Capture the cell that displays the provided text and extract its [x, y] central coordinate. 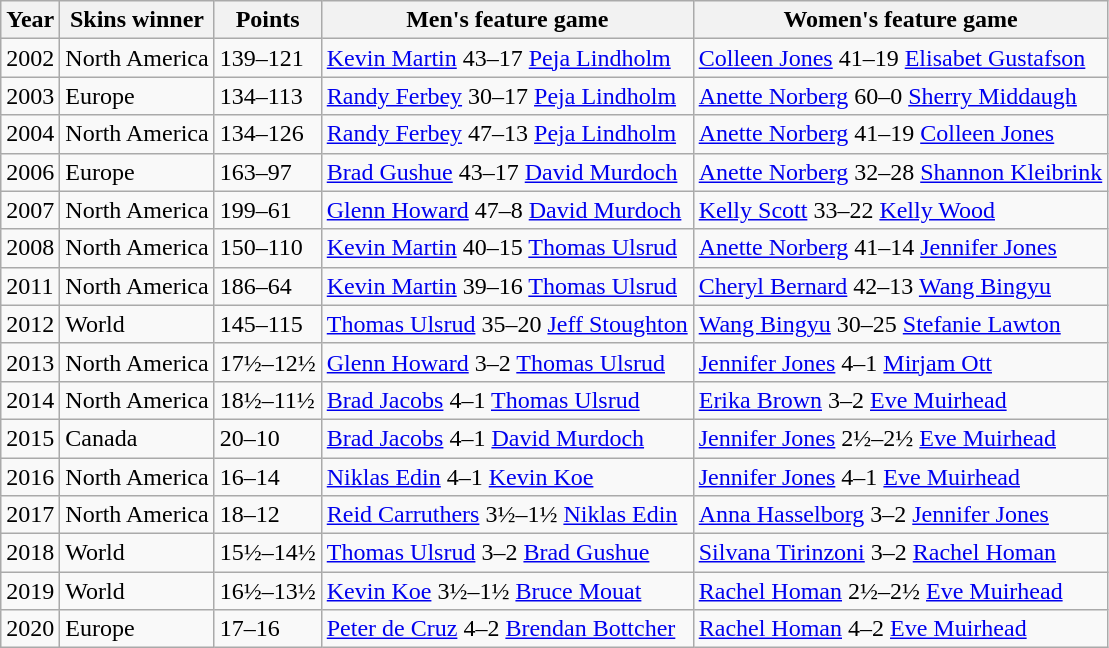
Wang Bingyu 30–25 Stefanie Lawton [900, 324]
Kevin Martin 39–16 Thomas Ulsrud [507, 286]
2019 [30, 591]
2006 [30, 172]
Points [268, 20]
Reid Carruthers 3½–1½ Niklas Edin [507, 515]
Rachel Homan 2½–2½ Eve Muirhead [900, 591]
16–14 [268, 477]
2020 [30, 629]
163–97 [268, 172]
134–126 [268, 134]
199–61 [268, 210]
Colleen Jones 41–19 Elisabet Gustafson [900, 58]
2002 [30, 58]
Rachel Homan 4–2 Eve Muirhead [900, 629]
2016 [30, 477]
Men's feature game [507, 20]
Kevin Martin 40–15 Thomas Ulsrud [507, 248]
Canada [137, 438]
2011 [30, 286]
2015 [30, 438]
Niklas Edin 4–1 Kevin Koe [507, 477]
Silvana Tirinzoni 3–2 Rachel Homan [900, 553]
Cheryl Bernard 42–13 Wang Bingyu [900, 286]
Anette Norberg 32–28 Shannon Kleibrink [900, 172]
Kevin Martin 43–17 Peja Lindholm [507, 58]
2007 [30, 210]
Jennifer Jones 4–1 Eve Muirhead [900, 477]
139–121 [268, 58]
Thomas Ulsrud 3–2 Brad Gushue [507, 553]
Thomas Ulsrud 35–20 Jeff Stoughton [507, 324]
Brad Jacobs 4–1 David Murdoch [507, 438]
Randy Ferbey 30–17 Peja Lindholm [507, 96]
18–12 [268, 515]
150–110 [268, 248]
Glenn Howard 47–8 David Murdoch [507, 210]
16½–13½ [268, 591]
Kelly Scott 33–22 Kelly Wood [900, 210]
2004 [30, 134]
17½–12½ [268, 362]
Year [30, 20]
Anna Hasselborg 3–2 Jennifer Jones [900, 515]
Anette Norberg 60–0 Sherry Middaugh [900, 96]
2003 [30, 96]
2014 [30, 400]
18½–11½ [268, 400]
186–64 [268, 286]
2012 [30, 324]
Glenn Howard 3–2 Thomas Ulsrud [507, 362]
Jennifer Jones 2½–2½ Eve Muirhead [900, 438]
2017 [30, 515]
15½–14½ [268, 553]
Randy Ferbey 47–13 Peja Lindholm [507, 134]
134–113 [268, 96]
Brad Gushue 43–17 David Murdoch [507, 172]
Peter de Cruz 4–2 Brendan Bottcher [507, 629]
Skins winner [137, 20]
2013 [30, 362]
2008 [30, 248]
Erika Brown 3–2 Eve Muirhead [900, 400]
Women's feature game [900, 20]
20–10 [268, 438]
145–115 [268, 324]
Kevin Koe 3½–1½ Bruce Mouat [507, 591]
Jennifer Jones 4–1 Mirjam Ott [900, 362]
Anette Norberg 41–19 Colleen Jones [900, 134]
Anette Norberg 41–14 Jennifer Jones [900, 248]
2018 [30, 553]
17–16 [268, 629]
Brad Jacobs 4–1 Thomas Ulsrud [507, 400]
